Output the [X, Y] coordinate of the center of the cell containing the given text.  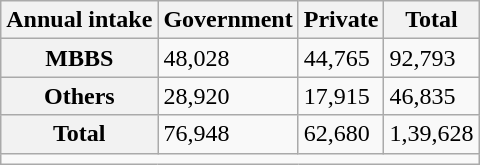
MBBS [80, 58]
48,028 [228, 58]
76,948 [228, 134]
1,39,628 [432, 134]
92,793 [432, 58]
Private [341, 20]
28,920 [228, 96]
Government [228, 20]
46,835 [432, 96]
Annual intake [80, 20]
Others [80, 96]
62,680 [341, 134]
17,915 [341, 96]
44,765 [341, 58]
